Search for the cell housing the specified text and yield its [x, y] center coordinate. 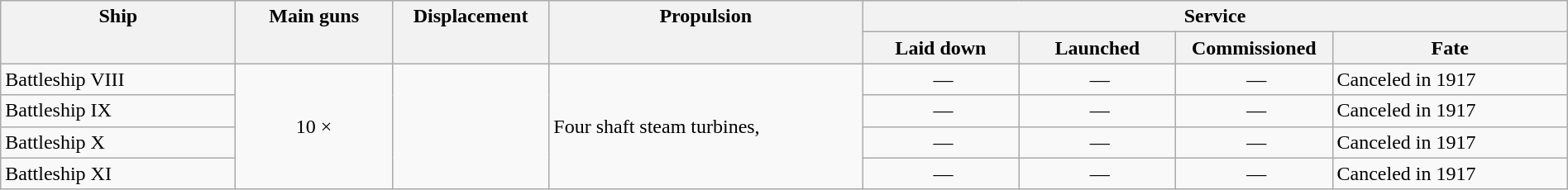
Battleship VIII [118, 79]
10 × [314, 126]
Service [1216, 17]
Four shaft steam turbines, [706, 126]
Battleship IX [118, 111]
Commissioned [1254, 48]
Launched [1097, 48]
Ship [118, 32]
Battleship X [118, 142]
Main guns [314, 32]
Laid down [941, 48]
Fate [1450, 48]
Propulsion [706, 32]
Displacement [470, 32]
Battleship XI [118, 173]
